Extract the (x, y) coordinate from the center of the cell holding the provided text.  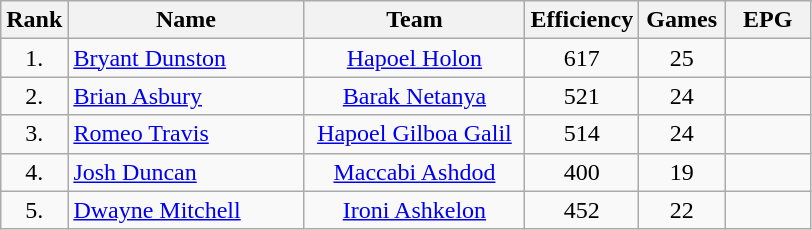
514 (582, 134)
EPG (768, 20)
1. (34, 58)
19 (682, 172)
Rank (34, 20)
Team (414, 20)
Games (682, 20)
Hapoel Gilboa Galil (414, 134)
Maccabi Ashdod (414, 172)
400 (582, 172)
452 (582, 210)
4. (34, 172)
3. (34, 134)
Brian Asbury (186, 96)
Bryant Dunston (186, 58)
Ironi Ashkelon (414, 210)
Name (186, 20)
5. (34, 210)
Josh Duncan (186, 172)
521 (582, 96)
617 (582, 58)
Dwayne Mitchell (186, 210)
2. (34, 96)
Barak Netanya (414, 96)
25 (682, 58)
Hapoel Holon (414, 58)
Romeo Travis (186, 134)
Efficiency (582, 20)
22 (682, 210)
